Return [x, y] of the center of cell containing provided text 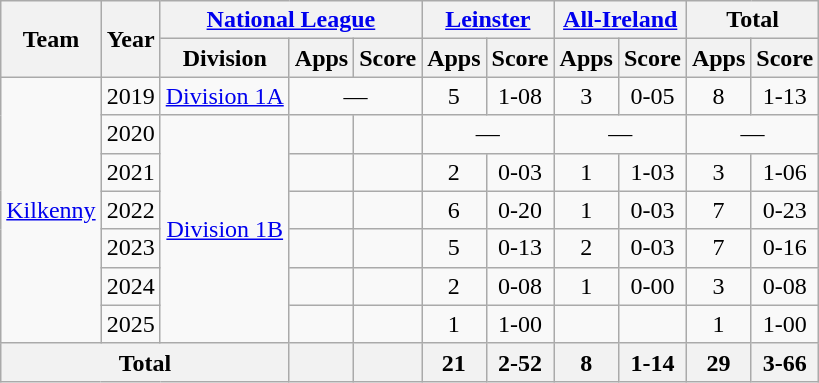
Division [224, 58]
Kilkenny [51, 210]
National League [290, 20]
2021 [130, 172]
29 [718, 362]
1-03 [652, 172]
2025 [130, 324]
0-16 [785, 248]
Division 1A [224, 96]
2020 [130, 134]
0-00 [652, 286]
0-13 [520, 248]
1-08 [520, 96]
21 [454, 362]
Year [130, 39]
Division 1B [224, 229]
0-20 [520, 210]
2-52 [520, 362]
2019 [130, 96]
2024 [130, 286]
2023 [130, 248]
Team [51, 39]
All-Ireland [620, 20]
0-23 [785, 210]
2022 [130, 210]
0-05 [652, 96]
3-66 [785, 362]
1-06 [785, 172]
1-14 [652, 362]
Leinster [488, 20]
1-13 [785, 96]
6 [454, 210]
